Find where the given text appears and provide that cell's center as (X, Y) coordinate. 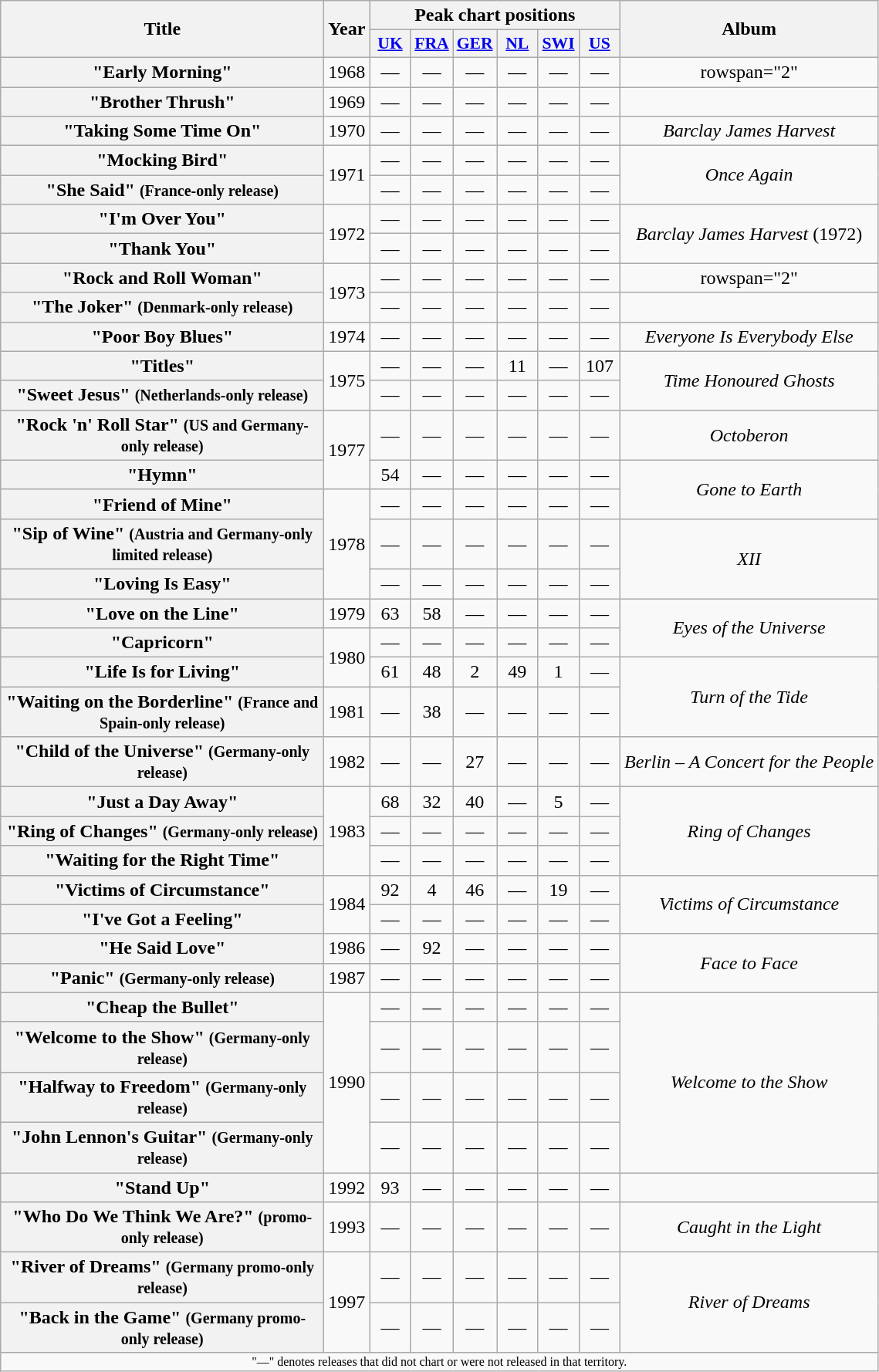
1986 (347, 948)
Gone to Earth (749, 489)
1 (559, 672)
32 (431, 802)
1977 (347, 449)
Octoberon (749, 435)
"Rock and Roll Woman" (162, 278)
1981 (347, 711)
"Life Is for Living" (162, 672)
Face to Face (749, 963)
NL (517, 44)
54 (390, 475)
"She Said" (France-only release) (162, 190)
SWI (559, 44)
"Love on the Line" (162, 613)
68 (390, 802)
1984 (347, 904)
"The Joker" (Denmark-only release) (162, 307)
"Sip of Wine" (Austria and Germany-only limited release) (162, 543)
Turn of the Tide (749, 698)
Year (347, 29)
US (599, 44)
Caught in the Light (749, 1227)
"He Said Love" (162, 948)
Barclay James Harvest (749, 131)
1982 (347, 762)
1971 (347, 175)
1987 (347, 978)
1973 (347, 292)
"Waiting on the Borderline" (France and Spain-only release) (162, 711)
27 (475, 762)
"Poor Boy Blues" (162, 336)
61 (390, 672)
GER (475, 44)
Album (749, 29)
"Friend of Mine" (162, 504)
1979 (347, 613)
"I'm Over You" (162, 219)
"Titles" (162, 366)
"Capricorn" (162, 643)
2 (475, 672)
1990 (347, 1082)
FRA (431, 44)
Peak chart positions (495, 15)
40 (475, 802)
1992 (347, 1188)
"River of Dreams" (Germany promo-only release) (162, 1278)
48 (431, 672)
"Early Morning" (162, 72)
"John Lennon's Guitar" (Germany-only release) (162, 1147)
River of Dreams (749, 1303)
1970 (347, 131)
93 (390, 1188)
"Stand Up" (162, 1188)
11 (517, 366)
"Taking Some Time On" (162, 131)
"Waiting for the Right Time" (162, 860)
"Hymn" (162, 475)
"I've Got a Feeling" (162, 919)
Berlin – A Concert for the People (749, 762)
"Victims of Circumstance" (162, 890)
Victims of Circumstance (749, 904)
1983 (347, 831)
5 (559, 802)
38 (431, 711)
19 (559, 890)
1997 (347, 1303)
"Cheap the Bullet" (162, 1007)
1972 (347, 234)
XII (749, 559)
"Ring of Changes" (Germany-only release) (162, 831)
63 (390, 613)
Everyone Is Everybody Else (749, 336)
"Brother Thrush" (162, 101)
"Panic" (Germany-only release) (162, 978)
Title (162, 29)
"Just a Day Away" (162, 802)
"Sweet Jesus" (Netherlands-only release) (162, 395)
"Halfway to Freedom" (Germany-only release) (162, 1097)
"Who Do We Think We Are?" (promo-only release) (162, 1227)
107 (599, 366)
"Rock 'n' Roll Star" (US and Germany-only release) (162, 435)
UK (390, 44)
Time Honoured Ghosts (749, 380)
1974 (347, 336)
46 (475, 890)
"Loving Is Easy" (162, 583)
Welcome to the Show (749, 1082)
1993 (347, 1227)
"—" denotes releases that did not chart or were not released in that territory. (440, 1362)
1978 (347, 543)
58 (431, 613)
1975 (347, 380)
"Child of the Universe" (Germany-only release) (162, 762)
"Back in the Game" (Germany promo-only release) (162, 1327)
Barclay James Harvest (1972) (749, 234)
1969 (347, 101)
4 (431, 890)
"Welcome to the Show" (Germany-only release) (162, 1046)
"Thank You" (162, 248)
1968 (347, 72)
1980 (347, 657)
Eyes of the Universe (749, 628)
49 (517, 672)
Ring of Changes (749, 831)
"Mocking Bird" (162, 161)
Once Again (749, 175)
